Capture the cell that displays the provided text and extract its [X, Y] central coordinate. 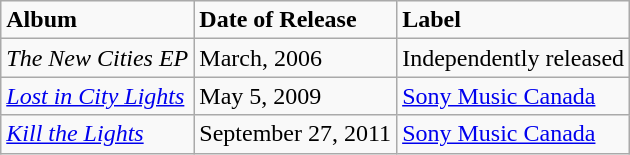
Label [514, 20]
Independently released [514, 58]
The New Cities EP [98, 58]
September 27, 2011 [296, 134]
May 5, 2009 [296, 96]
Lost in City Lights [98, 96]
Album [98, 20]
March, 2006 [296, 58]
Kill the Lights [98, 134]
Date of Release [296, 20]
